Pinpoint the cell where the given text exists, returning its [X, Y] midpoint coordinate. 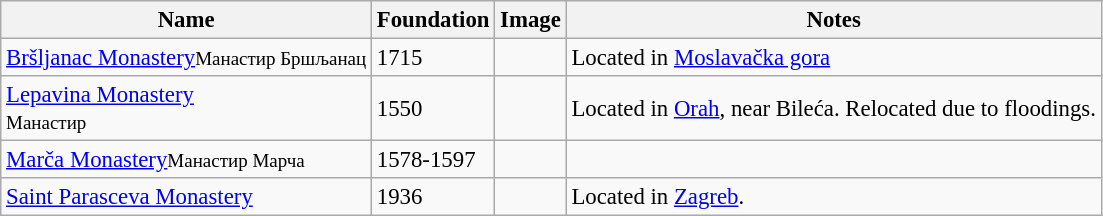
Notes [834, 20]
Image [530, 20]
Bršljanac MonasteryМанастир Бршљанац [186, 58]
Marča MonasteryМанастир Марча [186, 160]
Name [186, 20]
1578-1597 [434, 160]
Located in Moslavačka gora [834, 58]
1715 [434, 58]
1550 [434, 108]
Located in Zagreb. [834, 197]
Foundation [434, 20]
Located in Orah, near Bileća. Relocated due to floodings. [834, 108]
1936 [434, 197]
Saint Parasceva Monastery [186, 197]
Lepavina MonasteryМанастир [186, 108]
